Pinpoint the cell where the given text exists, returning its [X, Y] midpoint coordinate. 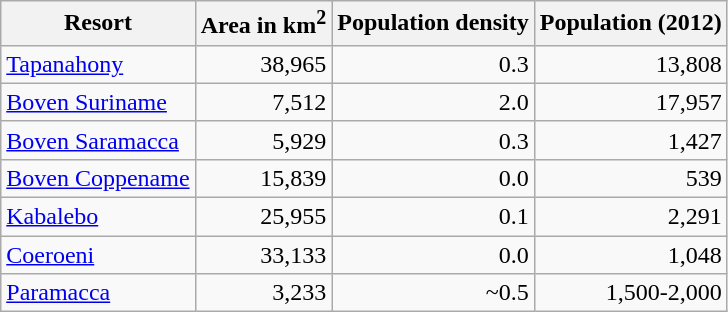
Coeroeni [98, 255]
Tapanahony [98, 64]
Boven Coppename [98, 178]
2.0 [433, 102]
539 [630, 178]
7,512 [264, 102]
Population (2012) [630, 24]
Paramacca [98, 293]
15,839 [264, 178]
38,965 [264, 64]
1,048 [630, 255]
17,957 [630, 102]
13,808 [630, 64]
Area in km2 [264, 24]
Kabalebo [98, 217]
1,500-2,000 [630, 293]
Population density [433, 24]
3,233 [264, 293]
25,955 [264, 217]
~0.5 [433, 293]
1,427 [630, 140]
5,929 [264, 140]
2,291 [630, 217]
33,133 [264, 255]
Resort [98, 24]
0.1 [433, 217]
Boven Saramacca [98, 140]
Boven Suriname [98, 102]
